Return the [x, y] coordinate for the center point of the cell that contains the specified text.  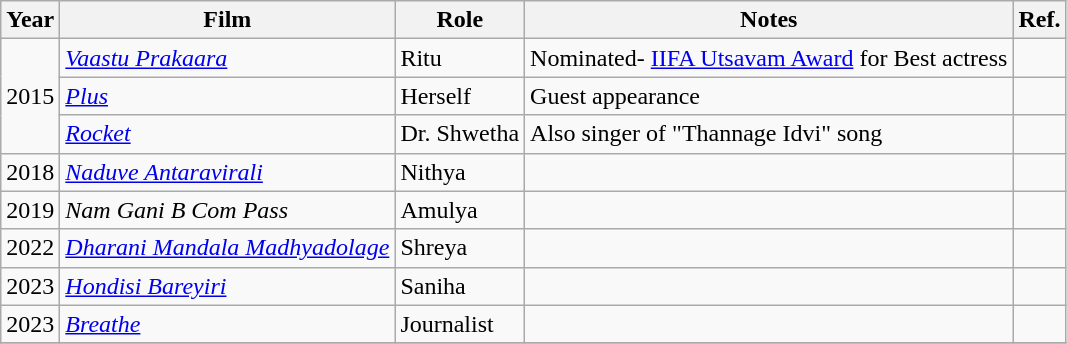
2018 [30, 172]
Shreya [460, 248]
Nominated- IIFA Utsavam Award for Best actress [769, 58]
Herself [460, 96]
Ritu [460, 58]
Year [30, 20]
2022 [30, 248]
Saniha [460, 286]
Nam Gani B Com Pass [228, 210]
2015 [30, 96]
Breathe [228, 324]
Naduve Antaravirali [228, 172]
Guest appearance [769, 96]
Hondisi Bareyiri [228, 286]
Rocket [228, 134]
Also singer of "Thannage Idvi" song [769, 134]
Role [460, 20]
Amulya [460, 210]
Film [228, 20]
2019 [30, 210]
Dr. Shwetha [460, 134]
Plus [228, 96]
Notes [769, 20]
Ref. [1040, 20]
Dharani Mandala Madhyadolage [228, 248]
Journalist [460, 324]
Nithya [460, 172]
Vaastu Prakaara [228, 58]
